Scan for the cell matching the given text and deliver its (x, y) coordinate at center. 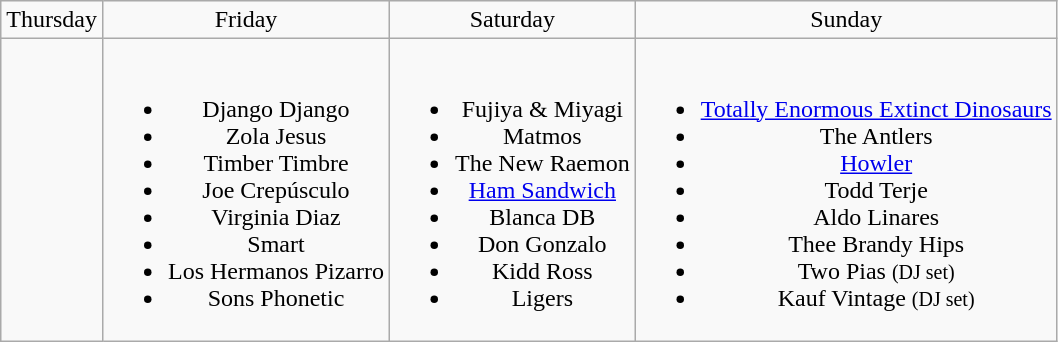
Saturday (512, 20)
Sunday (846, 20)
Friday (246, 20)
Thursday (52, 20)
Fujiya & MiyagiMatmosThe New RaemonHam SandwichBlanca DBDon GonzaloKidd RossLigers (512, 190)
Django DjangoZola JesusTimber TimbreJoe CrepúsculoVirginia DiazSmartLos Hermanos PizarroSons Phonetic (246, 190)
Totally Enormous Extinct DinosaursThe AntlersHowlerTodd TerjeAldo LinaresThee Brandy HipsTwo Pias (DJ set)Kauf Vintage (DJ set) (846, 190)
